Pinpoint the cell where the given text exists, returning its (X, Y) midpoint coordinate. 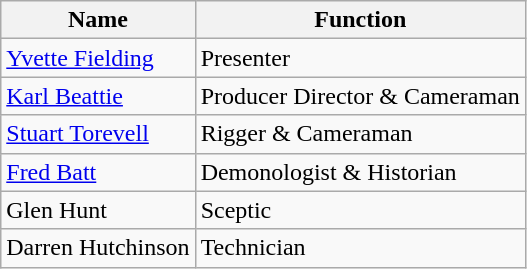
Glen Hunt (98, 210)
Demonologist & Historian (360, 172)
Presenter (360, 58)
Rigger & Cameraman (360, 134)
Karl Beattie (98, 96)
Producer Director & Cameraman (360, 96)
Darren Hutchinson (98, 248)
Fred Batt (98, 172)
Sceptic (360, 210)
Yvette Fielding (98, 58)
Function (360, 20)
Name (98, 20)
Technician (360, 248)
Stuart Torevell (98, 134)
